Detect which cell encompasses the target text, then output its [x, y] center coordinate. 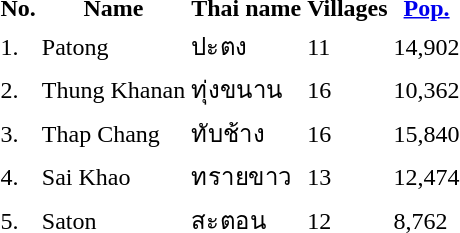
ทับช้าง [246, 133]
ทุ่งขนาน [246, 90]
ปะตง [246, 46]
11 [348, 46]
Thap Chang [113, 133]
Patong [113, 46]
Thung Khanan [113, 90]
Sai Khao [113, 176]
ทรายขาว [246, 176]
13 [348, 176]
